Return (X, Y) of the center of cell containing provided text 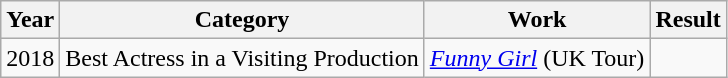
Category (242, 20)
Result (688, 20)
Best Actress in a Visiting Production (242, 58)
Year (30, 20)
Funny Girl (UK Tour) (537, 58)
2018 (30, 58)
Work (537, 20)
